Output the (X, Y) coordinate of the center of the cell containing the given text.  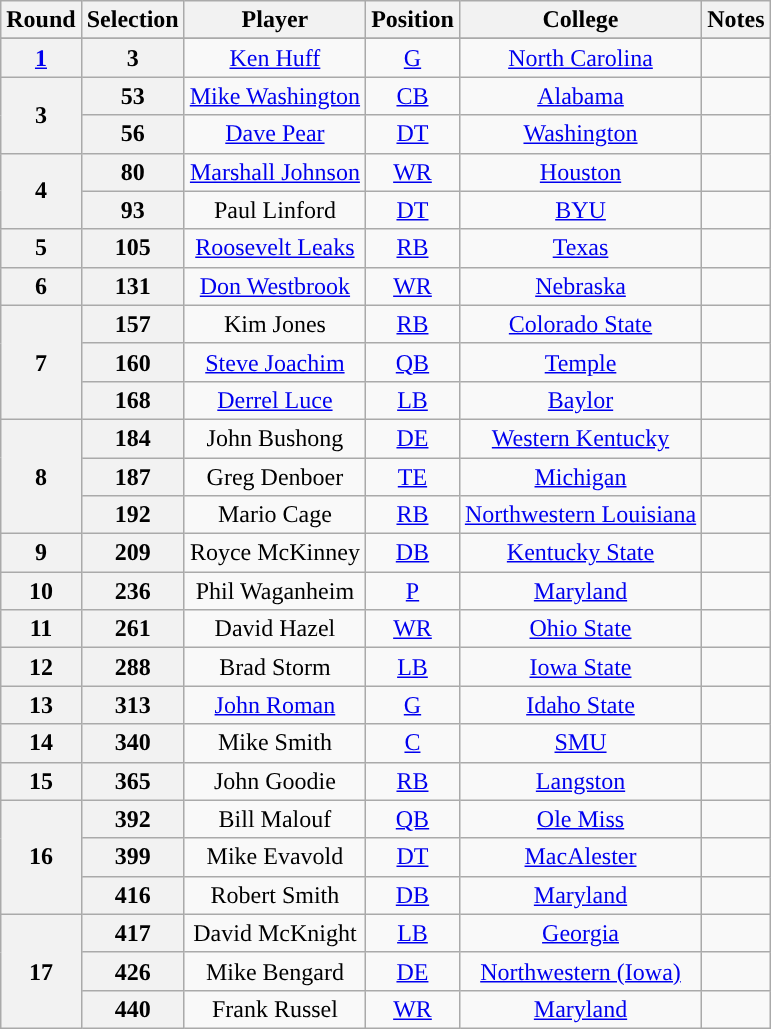
Player (274, 20)
8 (41, 476)
192 (132, 515)
15 (41, 781)
13 (41, 705)
Mike Washington (274, 96)
Derrel Luce (274, 400)
Idaho State (580, 705)
Ken Huff (274, 58)
Georgia (580, 933)
16 (41, 857)
Mike Evavold (274, 857)
Selection (132, 20)
168 (132, 400)
David McKnight (274, 933)
Bill Malouf (274, 819)
416 (132, 895)
17 (41, 971)
5 (41, 248)
Western Kentucky (580, 438)
105 (132, 248)
392 (132, 819)
Texas (580, 248)
Michigan (580, 477)
Royce McKinney (274, 553)
80 (132, 172)
Colorado State (580, 324)
Washington (580, 134)
Marshall Johnson (274, 172)
7 (41, 362)
MacAlester (580, 857)
209 (132, 553)
Northwestern (Iowa) (580, 971)
131 (132, 286)
Don Westbrook (274, 286)
John Roman (274, 705)
College (580, 20)
417 (132, 933)
John Goodie (274, 781)
53 (132, 96)
Dave Pear (274, 134)
Kentucky State (580, 553)
Alabama (580, 96)
Frank Russel (274, 1009)
6 (41, 286)
4 (41, 191)
Paul Linford (274, 210)
14 (41, 743)
Roosevelt Leaks (274, 248)
David Hazel (274, 629)
John Bushong (274, 438)
288 (132, 667)
157 (132, 324)
440 (132, 1009)
CB (413, 96)
236 (132, 591)
BYU (580, 210)
North Carolina (580, 58)
Phil Waganheim (274, 591)
Temple (580, 362)
SMU (580, 743)
Round (41, 20)
399 (132, 857)
160 (132, 362)
187 (132, 477)
93 (132, 210)
Greg Denboer (274, 477)
426 (132, 971)
12 (41, 667)
Ohio State (580, 629)
11 (41, 629)
P (413, 591)
Houston (580, 172)
261 (132, 629)
184 (132, 438)
1 (41, 58)
Mike Bengard (274, 971)
C (413, 743)
Mario Cage (274, 515)
10 (41, 591)
Langston (580, 781)
56 (132, 134)
Baylor (580, 400)
365 (132, 781)
Brad Storm (274, 667)
Kim Jones (274, 324)
313 (132, 705)
Mike Smith (274, 743)
Ole Miss (580, 819)
Iowa State (580, 667)
Notes (736, 20)
Position (413, 20)
Nebraska (580, 286)
340 (132, 743)
Northwestern Louisiana (580, 515)
Robert Smith (274, 895)
TE (413, 477)
9 (41, 553)
Steve Joachim (274, 362)
